From the cell containing the given text, extract its center point as [x, y] coordinate. 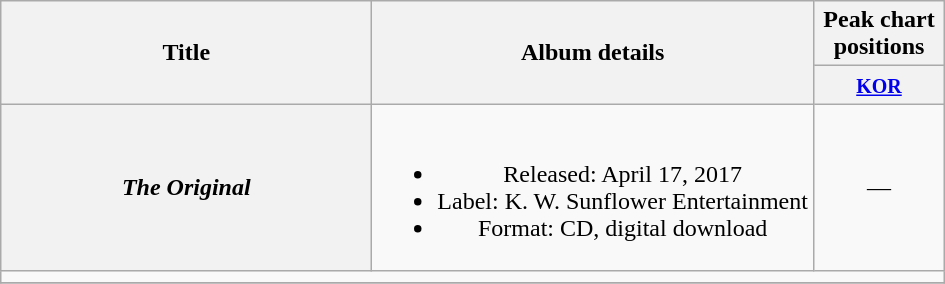
Released: April 17, 2017Label: K. W. Sunflower EntertainmentFormat: CD, digital download [593, 188]
— [878, 188]
Peak chart positions [878, 34]
Title [186, 52]
Album details [593, 52]
KOR [878, 85]
The Original [186, 188]
